Provide the (x, y) coordinate of the cell's center where the given text is located.  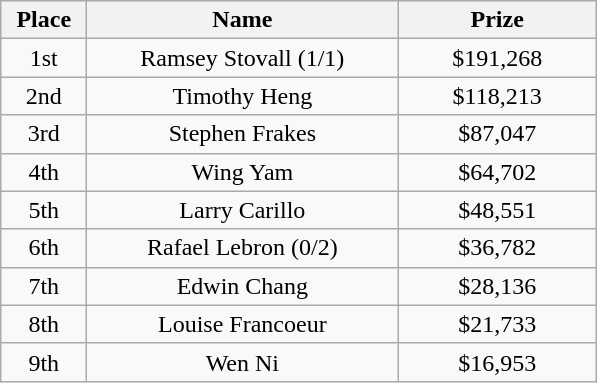
4th (44, 172)
6th (44, 248)
5th (44, 210)
Place (44, 20)
Timothy Heng (242, 96)
1st (44, 58)
$87,047 (498, 134)
$28,136 (498, 286)
$36,782 (498, 248)
$48,551 (498, 210)
$118,213 (498, 96)
Louise Francoeur (242, 324)
$64,702 (498, 172)
2nd (44, 96)
Ramsey Stovall (1/1) (242, 58)
Wing Yam (242, 172)
Rafael Lebron (0/2) (242, 248)
Name (242, 20)
Larry Carillo (242, 210)
8th (44, 324)
Edwin Chang (242, 286)
Stephen Frakes (242, 134)
9th (44, 362)
$21,733 (498, 324)
Prize (498, 20)
$191,268 (498, 58)
Wen Ni (242, 362)
$16,953 (498, 362)
3rd (44, 134)
7th (44, 286)
